Locate the cell with the specified text and output its [x, y] center coordinate. 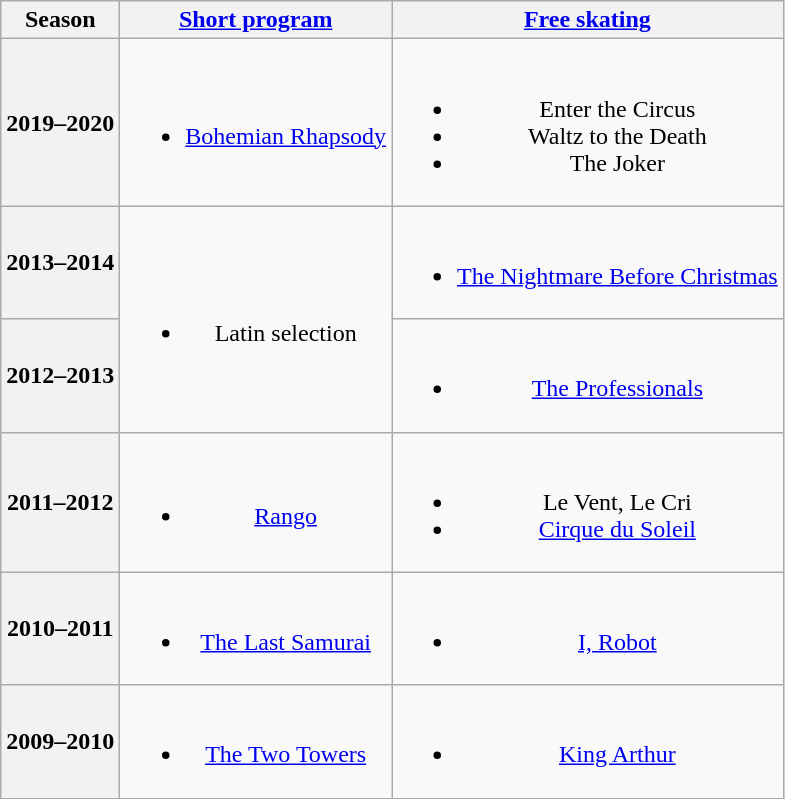
The Two Towers [256, 742]
Latin selection [256, 319]
Bohemian Rhapsody [256, 122]
Free skating [588, 20]
Le Vent, Le Cri Cirque du Soleil [588, 502]
The Professionals [588, 376]
King Arthur [588, 742]
2010–2011 [60, 628]
2009–2010 [60, 742]
Rango [256, 502]
Short program [256, 20]
2013–2014 [60, 262]
I, Robot [588, 628]
The Nightmare Before Christmas [588, 262]
2011–2012 [60, 502]
2012–2013 [60, 376]
The Last Samurai [256, 628]
2019–2020 [60, 122]
Season [60, 20]
Enter the Circus Waltz to the Death The Joker [588, 122]
